Provide the (X, Y) coordinate of the cell's center where the given text is located.  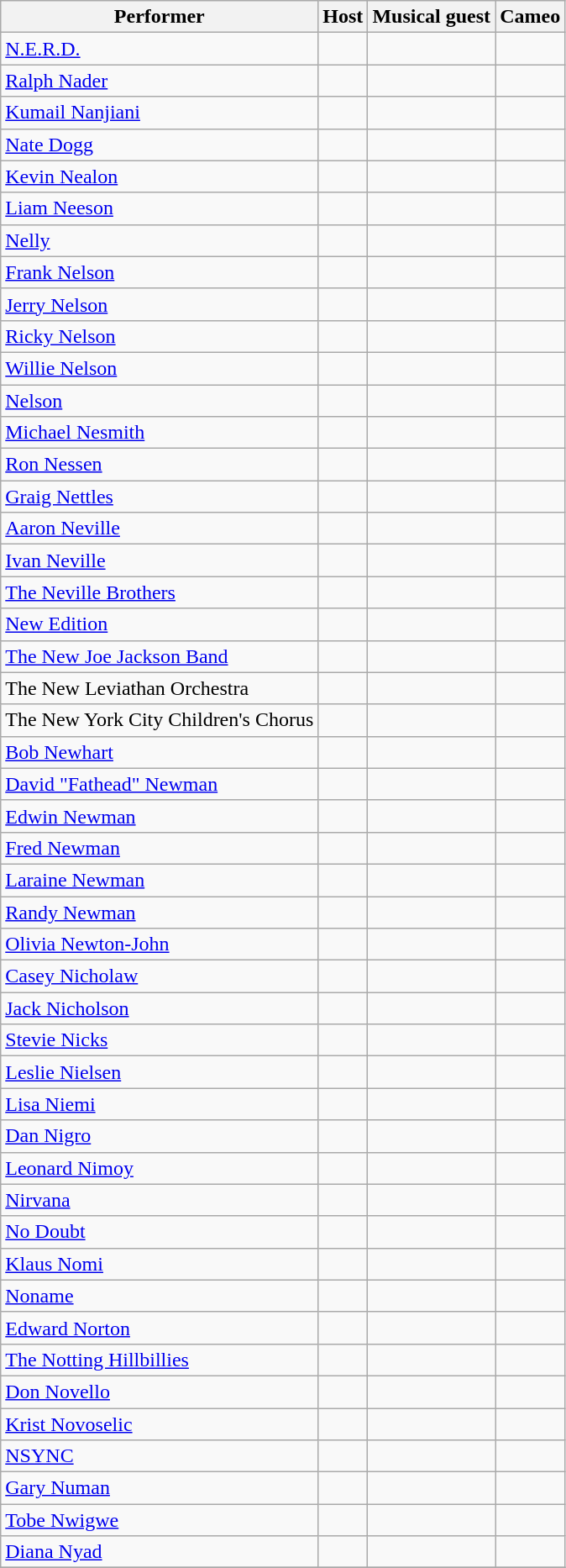
Nelson (160, 401)
Jack Nicholson (160, 1008)
Musical guest (432, 17)
Fred Newman (160, 848)
Ivan Neville (160, 560)
Ron Nessen (160, 465)
Tobe Nwigwe (160, 1520)
Stevie Nicks (160, 1040)
Leslie Nielsen (160, 1072)
Don Novello (160, 1392)
Dan Nigro (160, 1136)
Nirvana (160, 1200)
Laraine Newman (160, 880)
Nate Dogg (160, 145)
Graig Nettles (160, 497)
The New Joe Jackson Band (160, 656)
Klaus Nomi (160, 1264)
Kumail Nanjiani (160, 113)
Edward Norton (160, 1328)
Performer (160, 17)
Casey Nicholaw (160, 976)
Krist Novoselic (160, 1424)
The New York City Children's Chorus (160, 720)
Kevin Nealon (160, 176)
No Doubt (160, 1232)
Lisa Niemi (160, 1104)
The Notting Hillbillies (160, 1360)
Nelly (160, 240)
Aaron Neville (160, 529)
The New Leviathan Orchestra (160, 688)
Ricky Nelson (160, 336)
Liam Neeson (160, 208)
N.E.R.D. (160, 49)
Noname (160, 1296)
Michael Nesmith (160, 433)
New Edition (160, 624)
Gary Numan (160, 1488)
Cameo (531, 17)
Ralph Nader (160, 81)
Host (343, 17)
Olivia Newton-John (160, 944)
Frank Nelson (160, 272)
NSYNC (160, 1456)
Diana Nyad (160, 1552)
Bob Newhart (160, 752)
Jerry Nelson (160, 304)
Leonard Nimoy (160, 1168)
The Neville Brothers (160, 592)
Willie Nelson (160, 368)
Edwin Newman (160, 816)
Randy Newman (160, 912)
David "Fathead" Newman (160, 784)
